Output the (X, Y) coordinate of the center of the cell containing the given text.  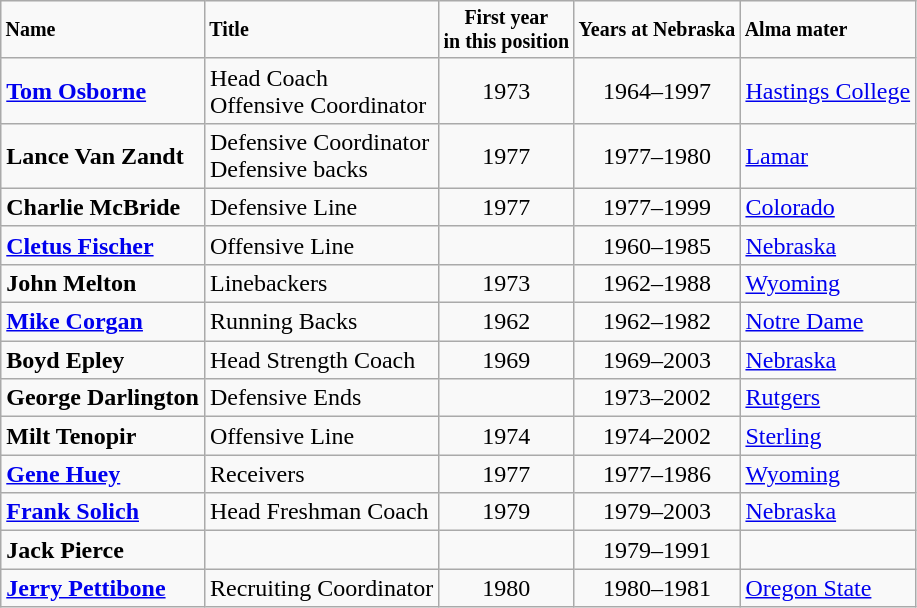
1979–2003 (657, 512)
Name (103, 30)
Notre Dame (828, 322)
1980–1981 (657, 588)
1969 (506, 360)
Alma mater (828, 30)
1979–1991 (657, 550)
Mike Corgan (103, 322)
Recruiting Coordinator (321, 588)
Sterling (828, 436)
Title (321, 30)
Defensive CoordinatorDefensive backs (321, 156)
1960–1985 (657, 245)
1977–1980 (657, 156)
Years at Nebraska (657, 30)
1979 (506, 512)
First yearin this position (506, 30)
Head CoachOffensive Coordinator (321, 90)
1977–1986 (657, 474)
1964–1997 (657, 90)
1969–2003 (657, 360)
Lamar (828, 156)
1977–1999 (657, 207)
Cletus Fischer (103, 245)
Rutgers (828, 398)
Lance Van Zandt (103, 156)
Receivers (321, 474)
1962 (506, 322)
1962–1988 (657, 283)
Defensive Ends (321, 398)
Running Backs (321, 322)
George Darlington (103, 398)
1980 (506, 588)
Gene Huey (103, 474)
1974 (506, 436)
Milt Tenopir (103, 436)
Boyd Epley (103, 360)
John Melton (103, 283)
Colorado (828, 207)
Hastings College (828, 90)
Head Freshman Coach (321, 512)
Jack Pierce (103, 550)
Defensive Line (321, 207)
Oregon State (828, 588)
Head Strength Coach (321, 360)
Jerry Pettibone (103, 588)
Charlie McBride (103, 207)
Frank Solich (103, 512)
1974–2002 (657, 436)
Tom Osborne (103, 90)
1973–2002 (657, 398)
1962–1982 (657, 322)
Linebackers (321, 283)
